Return the (x, y) coordinate for the center point of the cell that contains the specified text.  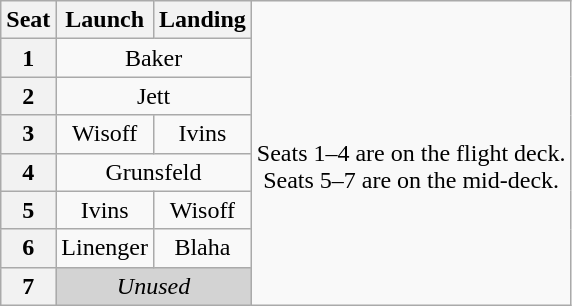
Blaha (202, 248)
7 (28, 286)
3 (28, 134)
4 (28, 172)
Seats 1–4 are on the flight deck.Seats 5–7 are on the mid-deck. (411, 153)
Linenger (105, 248)
Jett (154, 96)
2 (28, 96)
Landing (202, 20)
6 (28, 248)
Unused (154, 286)
Seat (28, 20)
Baker (154, 58)
Grunsfeld (154, 172)
1 (28, 58)
5 (28, 210)
Launch (105, 20)
